Extract the (x, y) coordinate from the center of the cell holding the provided text.  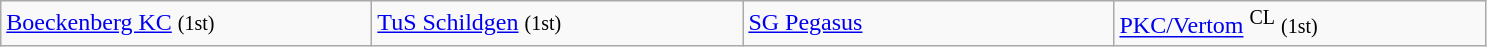
Boeckenberg KC (1st) (186, 24)
SG Pegasus (928, 24)
TuS Schildgen (1st) (558, 24)
PKC/Vertom CL (1st) (1300, 24)
